Return the (X, Y) coordinate for the center point of the cell that contains the specified text.  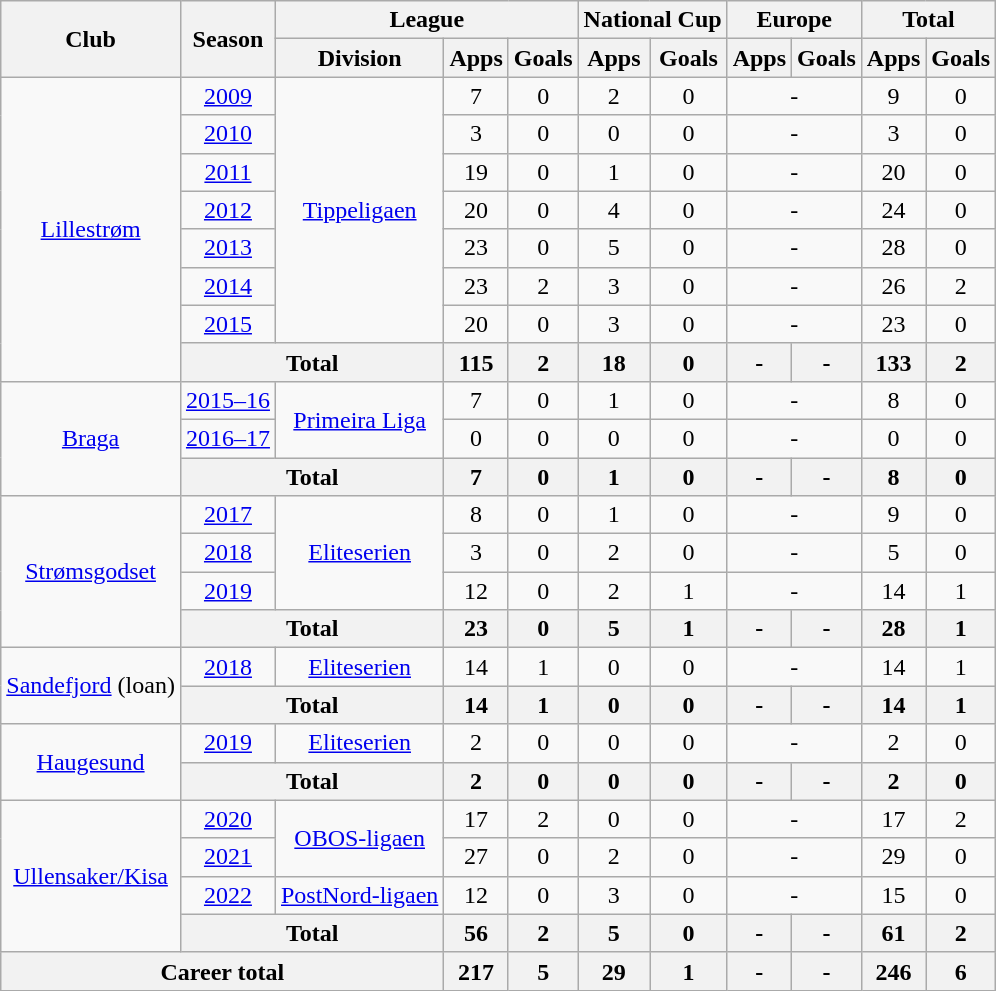
133 (893, 362)
2012 (228, 210)
2013 (228, 248)
6 (961, 971)
27 (476, 857)
115 (476, 362)
2015 (228, 324)
PostNord-ligaen (359, 895)
2016–17 (228, 438)
2015–16 (228, 400)
19 (476, 172)
18 (614, 362)
Primeira Liga (359, 419)
2009 (228, 96)
Sandefjord (loan) (91, 686)
Tippeligaen (359, 210)
League (426, 20)
OBOS-ligaen (359, 838)
4 (614, 210)
24 (893, 210)
2011 (228, 172)
Club (91, 39)
Europe (794, 20)
2022 (228, 895)
Season (228, 39)
Haugesund (91, 762)
15 (893, 895)
Division (359, 58)
Strømsgodset (91, 572)
217 (476, 971)
2021 (228, 857)
2017 (228, 515)
56 (476, 933)
Lillestrøm (91, 229)
26 (893, 286)
National Cup (652, 20)
246 (893, 971)
Braga (91, 438)
Ullensaker/Kisa (91, 876)
2010 (228, 134)
61 (893, 933)
2020 (228, 819)
Career total (222, 971)
2014 (228, 286)
